Output the [x, y] coordinate of the center of the cell containing the given text.  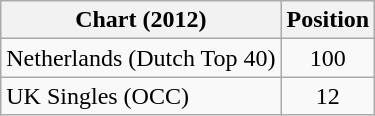
12 [328, 96]
Chart (2012) [141, 20]
UK Singles (OCC) [141, 96]
Netherlands (Dutch Top 40) [141, 58]
100 [328, 58]
Position [328, 20]
